Provide the [X, Y] coordinate of the cell's center where the given text is located.  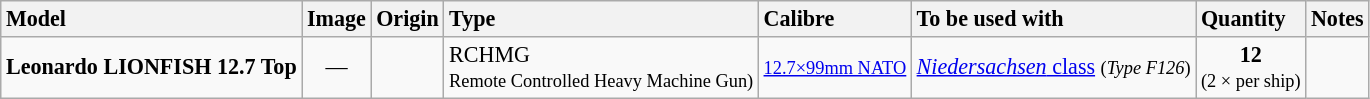
Origin [408, 18]
— [336, 66]
Leonardo LIONFISH 12.7 Top [152, 66]
12(2 × per ship) [1251, 66]
Niedersachsen class (Type F126) [1053, 66]
Quantity [1251, 18]
To be used with [1053, 18]
12.7×99mm NATO [834, 66]
RCHMGRemote Controlled Heavy Machine Gun) [601, 66]
Calibre [834, 18]
Notes [1338, 18]
Image [336, 18]
Model [152, 18]
Type [601, 18]
